Return (X, Y) of the center of cell containing provided text 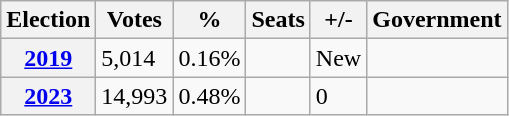
2019 (48, 58)
14,993 (134, 96)
Government (437, 20)
Election (48, 20)
0.16% (210, 58)
+/- (338, 20)
0 (338, 96)
New (338, 58)
% (210, 20)
Votes (134, 20)
2023 (48, 96)
5,014 (134, 58)
Seats (278, 20)
0.48% (210, 96)
